Provide the (x, y) coordinate of the cell's center where the given text is located.  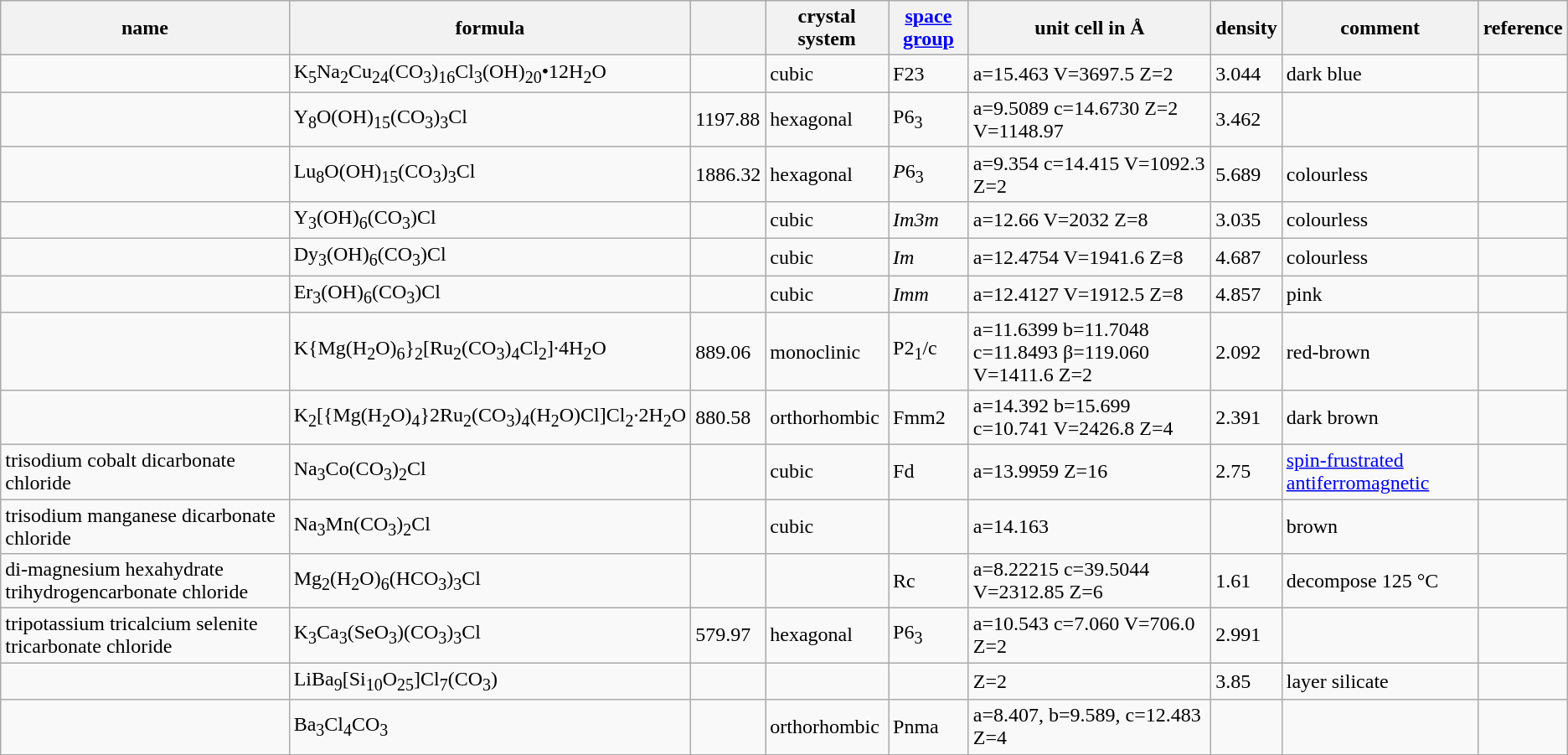
Fmm2 (929, 417)
Er3(OH)6(CO3)Cl (490, 294)
F23 (929, 74)
2.391 (1246, 417)
a=12.4754 V=1941.6 Z=8 (1090, 257)
Im (929, 257)
Na3Mn(CO3)2Cl (490, 526)
Ba3Cl4CO3 (490, 727)
a=8.407, b=9.589, c=12.483 Z=4 (1090, 727)
4.687 (1246, 257)
K2[{Mg(H2O)4}2Ru2(CO3)4(H2O)Cl]Cl2·2H2O (490, 417)
3.462 (1246, 119)
trisodium cobalt dicarbonate chloride (145, 471)
red-brown (1380, 351)
brown (1380, 526)
tripotassium tricalcium selenite tricarbonate chloride (145, 635)
layer silicate (1380, 681)
K{Mg(H2O)6}2[Ru2(CO3)4Cl2]·4H2O (490, 351)
579.97 (729, 635)
pink (1380, 294)
a=9.354 c=14.415 V=1092.3 Z=2 (1090, 174)
Dy3(OH)6(CO3)Cl (490, 257)
a=14.163 (1090, 526)
1197.88 (729, 119)
Im3m (929, 220)
Lu8O(OH)15(CO3)3Cl (490, 174)
2.991 (1246, 635)
Z=2 (1090, 681)
Fd (929, 471)
3.044 (1246, 74)
Rc (929, 582)
889.06 (729, 351)
trisodium manganese dicarbonate chloride (145, 526)
decompose 125 °C (1380, 582)
Na3Co(CO3)2Cl (490, 471)
a=8.22215 c=39.5044 V=2312.85 Z=6 (1090, 582)
monoclinic (828, 351)
a=9.5089 c=14.6730 Z=2 V=1148.97 (1090, 119)
a=10.543 c=7.060 V=706.0 Z=2 (1090, 635)
reference (1523, 28)
density (1246, 28)
a=12.66 V=2032 Z=8 (1090, 220)
space group (929, 28)
3.85 (1246, 681)
K5Na2Cu24(CO3)16Cl3(OH)20•12H2O (490, 74)
a=14.392 b=15.699 c=10.741 V=2426.8 Z=4 (1090, 417)
comment (1380, 28)
a=13.9959 Z=16 (1090, 471)
3.035 (1246, 220)
dark brown (1380, 417)
Pnma (929, 727)
a=11.6399 b=11.7048 c=11.8493 β=119.060 V=1411.6 Z=2 (1090, 351)
1886.32 (729, 174)
crystal system (828, 28)
LiBa9[Si10O25]Cl7(CO3) (490, 681)
formula (490, 28)
K3Ca3(SeO3)(CO3)3Cl (490, 635)
5.689 (1246, 174)
a=12.4127 V=1912.5 Z=8 (1090, 294)
name (145, 28)
dark blue (1380, 74)
Y3(OH)6(CO3)Cl (490, 220)
4.857 (1246, 294)
880.58 (729, 417)
P21/c (929, 351)
spin-frustrated antiferromagnetic (1380, 471)
Imm (929, 294)
2.092 (1246, 351)
unit cell in Å (1090, 28)
Mg2(H2O)6(HCO3)3Cl (490, 582)
1.61 (1246, 582)
a=15.463 V=3697.5 Z=2 (1090, 74)
2.75 (1246, 471)
Y8O(OH)15(CO3)3Cl (490, 119)
di-magnesium hexahydrate trihydrogencarbonate chloride (145, 582)
